From the cell containing the given text, extract its center point as (X, Y) coordinate. 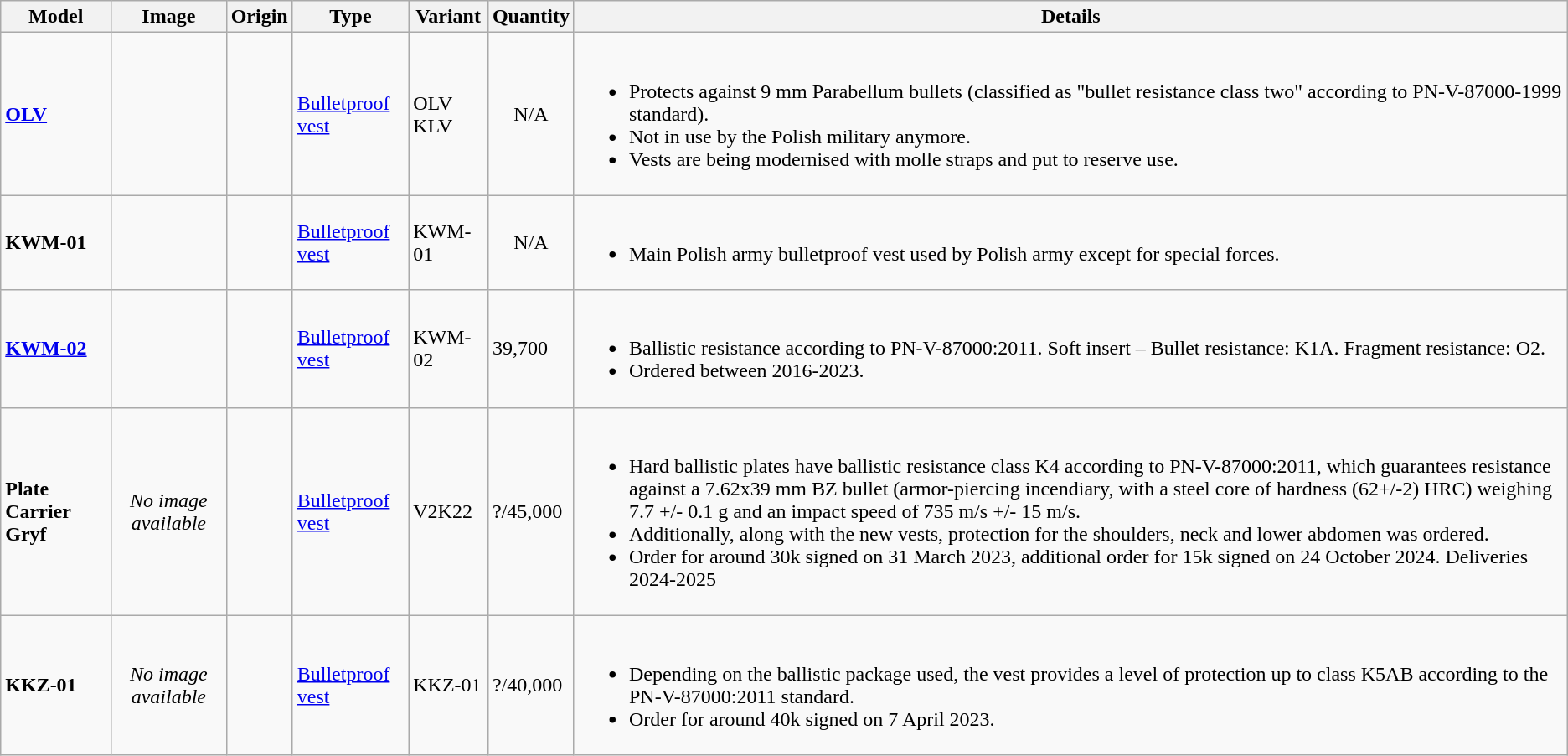
Image (169, 17)
Ballistic resistance according to PN-V-87000:2011. Soft insert – Bullet resistance: K1A. Fragment resistance: O2.Ordered between 2016-2023. (1070, 349)
OLVKLV (449, 114)
Model (56, 17)
?/40,000 (531, 686)
?/45,000 (531, 511)
Type (350, 17)
V2K22 (449, 511)
Variant (449, 17)
Main Polish army bulletproof vest used by Polish army except for special forces. (1070, 243)
Plate Carrier Gryf (56, 511)
OLV (56, 114)
39,700 (531, 349)
Origin (260, 17)
Quantity (531, 17)
Details (1070, 17)
